Detect which cell encompasses the target text, then output its (x, y) center coordinate. 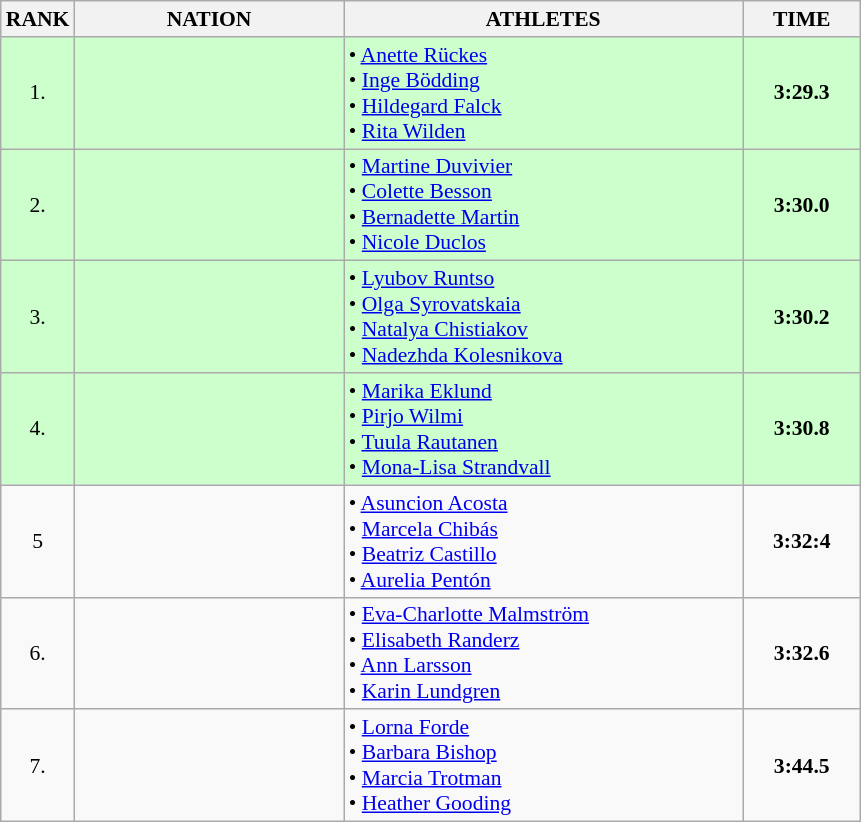
RANK (38, 19)
3:32.6 (802, 653)
6. (38, 653)
3:32:4 (802, 541)
• Anette Rückes• Inge Bödding• Hildegard Falck• Rita Wilden (544, 93)
• Lyubov Runtso• Olga Syrovatskaia• Natalya Chistiakov• Nadezhda Kolesnikova (544, 317)
3:29.3 (802, 93)
4. (38, 429)
3:30.2 (802, 317)
• Lorna Forde• Barbara Bishop• Marcia Trotman• Heather Gooding (544, 766)
• Eva-Charlotte Malmström• Elisabeth Randerz• Ann Larsson• Karin Lundgren (544, 653)
ATHLETES (544, 19)
5 (38, 541)
• Martine Duvivier• Colette Besson• Bernadette Martin• Nicole Duclos (544, 205)
2. (38, 205)
• Marika Eklund• Pirjo Wilmi• Tuula Rautanen• Mona-Lisa Strandvall (544, 429)
3:30.8 (802, 429)
3:30.0 (802, 205)
1. (38, 93)
3:44.5 (802, 766)
• Asuncion Acosta• Marcela Chibás• Beatriz Castillo• Aurelia Pentón (544, 541)
NATION (208, 19)
TIME (802, 19)
3. (38, 317)
7. (38, 766)
